Pinpoint the cell where the given text exists, returning its [X, Y] midpoint coordinate. 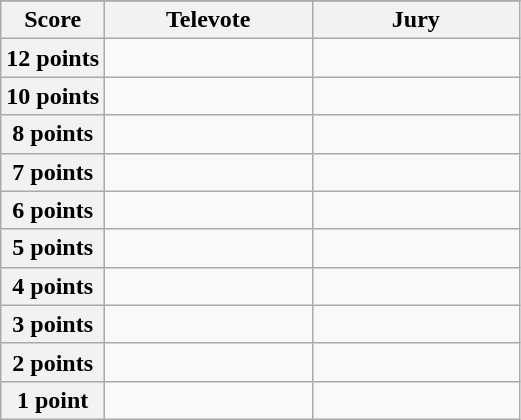
5 points [53, 248]
Televote [209, 20]
Score [53, 20]
4 points [53, 286]
Jury [416, 20]
8 points [53, 134]
3 points [53, 324]
6 points [53, 210]
7 points [53, 172]
1 point [53, 400]
12 points [53, 58]
2 points [53, 362]
10 points [53, 96]
